Find where the given text appears and provide that cell's center as (X, Y) coordinate. 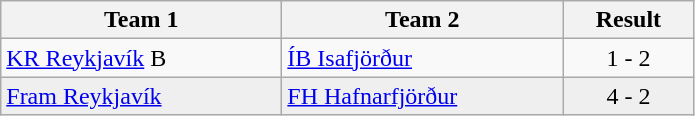
Team 1 (142, 20)
1 - 2 (628, 58)
FH Hafnarfjörður (422, 96)
Result (628, 20)
Fram Reykjavík (142, 96)
4 - 2 (628, 96)
Team 2 (422, 20)
ÍB Isafjörður (422, 58)
KR Reykjavík B (142, 58)
